Pinpoint the cell where the given text exists, returning its (X, Y) midpoint coordinate. 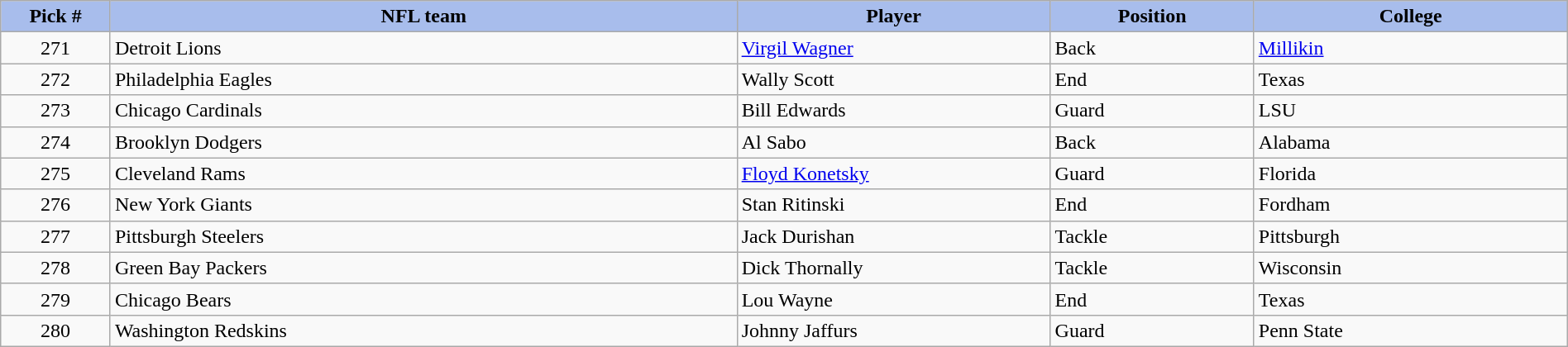
Floyd Konetsky (893, 173)
Al Sabo (893, 142)
Green Bay Packers (423, 268)
Chicago Bears (423, 299)
Fordham (1411, 205)
Lou Wayne (893, 299)
Florida (1411, 173)
Pittsburgh Steelers (423, 236)
Pittsburgh (1411, 236)
277 (56, 236)
279 (56, 299)
NFL team (423, 17)
College (1411, 17)
Chicago Cardinals (423, 111)
Penn State (1411, 330)
Cleveland Rams (423, 173)
Millikin (1411, 48)
Bill Edwards (893, 111)
272 (56, 79)
Washington Redskins (423, 330)
LSU (1411, 111)
Player (893, 17)
274 (56, 142)
275 (56, 173)
New York Giants (423, 205)
Detroit Lions (423, 48)
Alabama (1411, 142)
Jack Durishan (893, 236)
Pick # (56, 17)
276 (56, 205)
Philadelphia Eagles (423, 79)
Position (1152, 17)
280 (56, 330)
Wally Scott (893, 79)
278 (56, 268)
Brooklyn Dodgers (423, 142)
Stan Ritinski (893, 205)
Virgil Wagner (893, 48)
Wisconsin (1411, 268)
271 (56, 48)
Johnny Jaffurs (893, 330)
Dick Thornally (893, 268)
273 (56, 111)
